Output the [X, Y] coordinate of the center of the cell containing the given text.  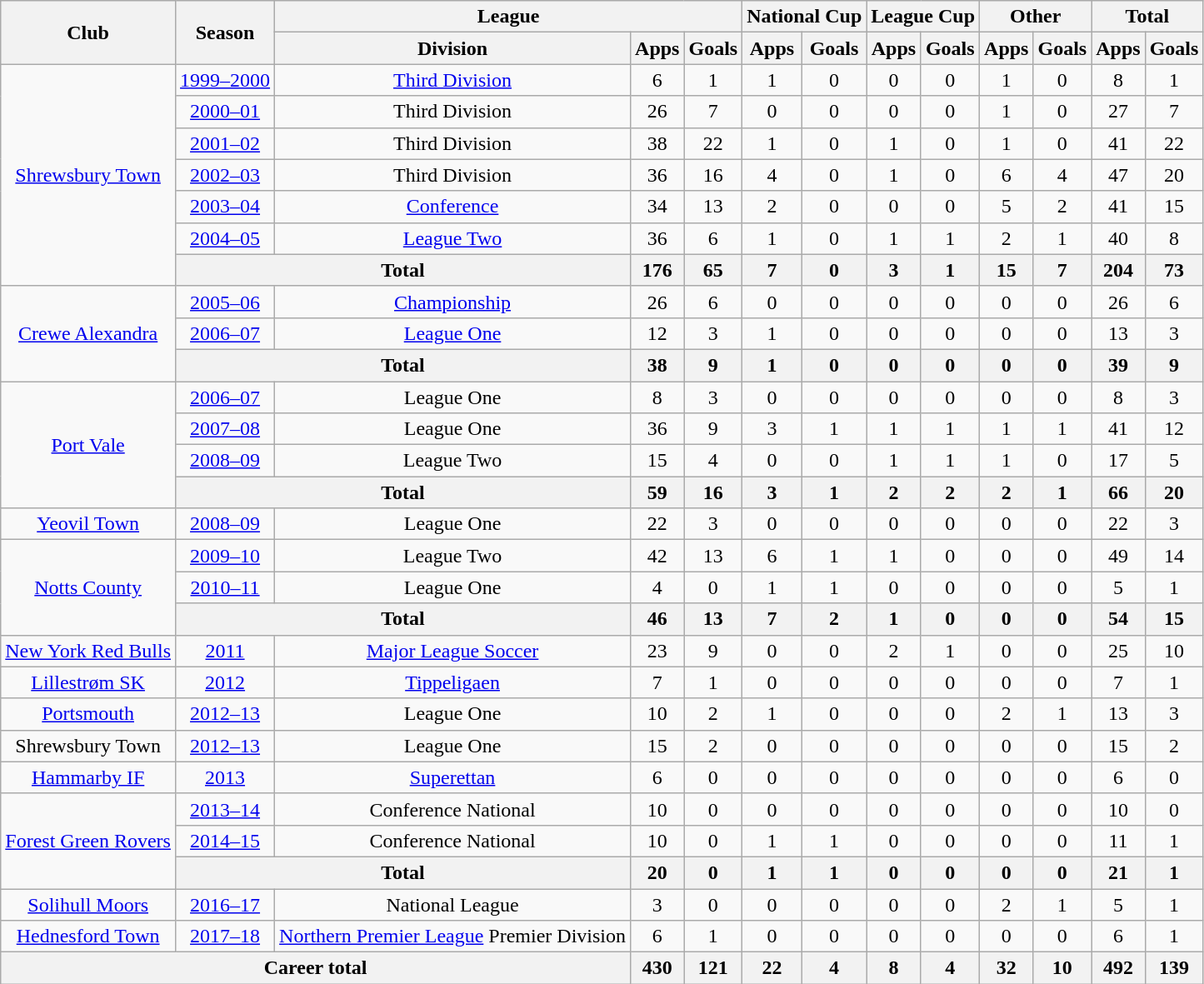
2009–10 [225, 556]
New York Red Bulls [88, 651]
Northern Premier League Premier Division [453, 937]
66 [1118, 492]
23 [657, 651]
2000–01 [225, 112]
40 [1118, 238]
Notts County [88, 587]
1999–2000 [225, 80]
Conference [453, 207]
2003–04 [225, 207]
47 [1118, 175]
54 [1118, 619]
Portsmouth [88, 714]
Tippeligaen [453, 682]
Other [1036, 17]
2014–15 [225, 841]
2012 [225, 682]
27 [1118, 112]
2002–03 [225, 175]
2007–08 [225, 429]
39 [1118, 365]
2005–06 [225, 302]
Lillestrøm SK [88, 682]
2013 [225, 777]
14 [1174, 556]
65 [713, 270]
League [508, 17]
2013–14 [225, 809]
Crewe Alexandra [88, 333]
Major League Soccer [453, 651]
204 [1118, 270]
Season [225, 32]
Superettan [453, 777]
2016–17 [225, 904]
2011 [225, 651]
Port Vale [88, 445]
34 [657, 207]
Yeovil Town [88, 524]
17 [1118, 461]
Hednesford Town [88, 937]
National Cup [805, 17]
Division [453, 48]
32 [1007, 968]
Forest Green Rovers [88, 841]
430 [657, 968]
139 [1174, 968]
2004–05 [225, 238]
59 [657, 492]
42 [657, 556]
492 [1118, 968]
Solihull Moors [88, 904]
49 [1118, 556]
21 [1118, 872]
National League [453, 904]
2010–11 [225, 587]
2001–02 [225, 143]
73 [1174, 270]
Championship [453, 302]
Hammarby IF [88, 777]
Career total [316, 968]
Club [88, 32]
176 [657, 270]
League Cup [923, 17]
11 [1118, 841]
121 [713, 968]
46 [657, 619]
25 [1118, 651]
2017–18 [225, 937]
